Return the (X, Y) coordinate for the center point of the cell that contains the specified text.  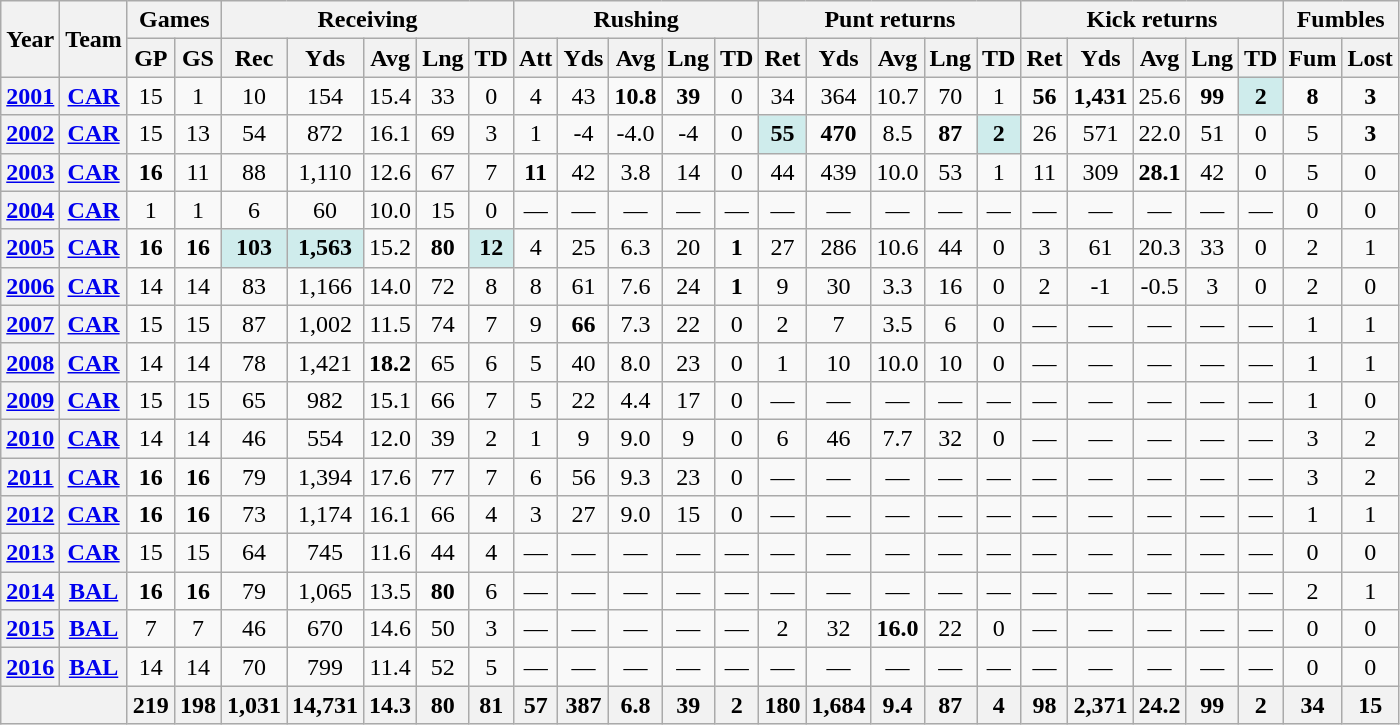
2016 (30, 667)
64 (254, 553)
2005 (30, 248)
17.6 (390, 477)
11.6 (390, 553)
Kick returns (1152, 20)
799 (326, 667)
2004 (30, 210)
40 (584, 362)
1,563 (326, 248)
20 (688, 248)
9.3 (636, 477)
16.0 (898, 629)
Att (535, 58)
GP (150, 58)
14.0 (390, 286)
55 (782, 134)
98 (1044, 705)
1,394 (326, 477)
154 (326, 96)
78 (254, 362)
2013 (30, 553)
2015 (30, 629)
15.4 (390, 96)
17 (688, 400)
1,684 (838, 705)
28.1 (1160, 172)
Receiving (367, 20)
103 (254, 248)
30 (838, 286)
Rushing (636, 20)
57 (535, 705)
470 (838, 134)
67 (443, 172)
1,431 (1100, 96)
286 (838, 248)
745 (326, 553)
2,371 (1100, 705)
8.5 (898, 134)
670 (326, 629)
Lost (1370, 58)
10.6 (898, 248)
2007 (30, 324)
219 (150, 705)
72 (443, 286)
-1 (1100, 286)
-0.5 (1160, 286)
6.8 (636, 705)
12.6 (390, 172)
872 (326, 134)
14.6 (390, 629)
20.3 (1160, 248)
2011 (30, 477)
1,110 (326, 172)
12 (491, 248)
88 (254, 172)
Rec (254, 58)
571 (1100, 134)
Year (30, 39)
2012 (30, 515)
2008 (30, 362)
198 (198, 705)
2001 (30, 96)
25.6 (1160, 96)
1,031 (254, 705)
13 (198, 134)
Games (174, 20)
2006 (30, 286)
6.3 (636, 248)
180 (782, 705)
13.5 (390, 591)
4.4 (636, 400)
50 (443, 629)
7.6 (636, 286)
387 (584, 705)
309 (1100, 172)
73 (254, 515)
1,065 (326, 591)
Team (94, 39)
83 (254, 286)
15.1 (390, 400)
53 (950, 172)
3.3 (898, 286)
22.0 (1160, 134)
18.2 (390, 362)
Fum (1312, 58)
74 (443, 324)
1,174 (326, 515)
10.8 (636, 96)
54 (254, 134)
10.7 (898, 96)
15.2 (390, 248)
2010 (30, 438)
14.3 (390, 705)
8.0 (636, 362)
43 (584, 96)
52 (443, 667)
364 (838, 96)
Punt returns (890, 20)
2009 (30, 400)
11.5 (390, 324)
81 (491, 705)
1,421 (326, 362)
3.5 (898, 324)
9.4 (898, 705)
982 (326, 400)
11.4 (390, 667)
24 (688, 286)
-4.0 (636, 134)
7.7 (898, 438)
7.3 (636, 324)
1,002 (326, 324)
60 (326, 210)
26 (1044, 134)
Fumbles (1340, 20)
2003 (30, 172)
24.2 (1160, 705)
69 (443, 134)
1,166 (326, 286)
439 (838, 172)
2014 (30, 591)
14,731 (326, 705)
77 (443, 477)
2002 (30, 134)
25 (584, 248)
3.8 (636, 172)
12.0 (390, 438)
51 (1212, 134)
554 (326, 438)
GS (198, 58)
